Output the [X, Y] coordinate of the center of the cell containing the given text.  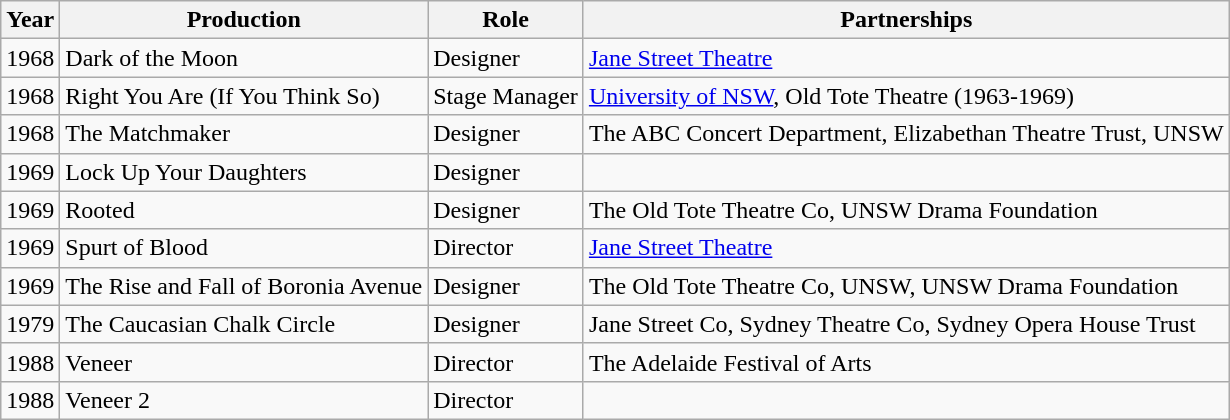
Jane Street Co, Sydney Theatre Co, Sydney Opera House Trust [906, 324]
The Adelaide Festival of Arts [906, 362]
Veneer 2 [244, 400]
Right You Are (If You Think So) [244, 96]
Stage Manager [506, 96]
The Matchmaker [244, 134]
Production [244, 20]
The Old Tote Theatre Co, UNSW Drama Foundation [906, 210]
The Caucasian Chalk Circle [244, 324]
Lock Up Your Daughters [244, 172]
The Old Tote Theatre Co, UNSW, UNSW Drama Foundation [906, 286]
University of NSW, Old Tote Theatre (1963-1969) [906, 96]
Role [506, 20]
The ABC Concert Department, Elizabethan Theatre Trust, UNSW [906, 134]
The Rise and Fall of Boronia Avenue [244, 286]
Spurt of Blood [244, 248]
Dark of the Moon [244, 58]
Partnerships [906, 20]
Rooted [244, 210]
1979 [30, 324]
Veneer [244, 362]
Year [30, 20]
